Search for the cell housing the specified text and yield its (X, Y) center coordinate. 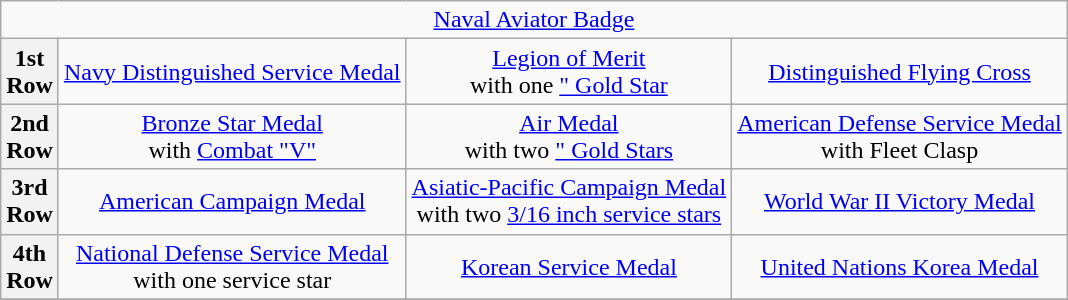
4thRow (30, 266)
3rdRow (30, 202)
Korean Service Medal (569, 266)
Distinguished Flying Cross (900, 72)
American Defense Service Medal with Fleet Clasp (900, 136)
Legion of Merit with one " Gold Star (569, 72)
Air Medal with two " Gold Stars (569, 136)
United Nations Korea Medal (900, 266)
Asiatic-Pacific Campaign Medal with two 3/16 inch service stars (569, 202)
National Defense Service Medal with one service star (232, 266)
World War II Victory Medal (900, 202)
2ndRow (30, 136)
American Campaign Medal (232, 202)
Navy Distinguished Service Medal (232, 72)
Naval Aviator Badge (534, 20)
Bronze Star Medal with Combat "V" (232, 136)
1stRow (30, 72)
